Determine the [X, Y] coordinate at the center of the cell enclosing the given text.  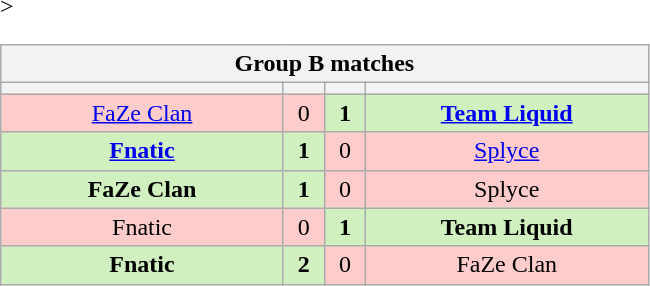
2 [304, 265]
Group B matches [324, 64]
